Locate the cell with the specified text and output its [x, y] center coordinate. 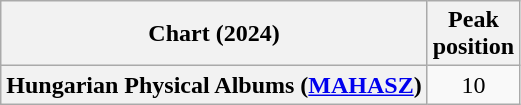
Peakposition [473, 34]
Hungarian Physical Albums (MAHASZ) [214, 85]
Chart (2024) [214, 34]
10 [473, 85]
